From the cell containing the given text, extract its center point as [X, Y] coordinate. 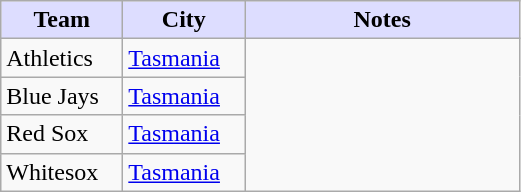
Notes [382, 20]
Athletics [62, 58]
City [184, 20]
Team [62, 20]
Whitesox [62, 172]
Blue Jays [62, 96]
Red Sox [62, 134]
